Provide the (X, Y) coordinate of the cell's center where the given text is located.  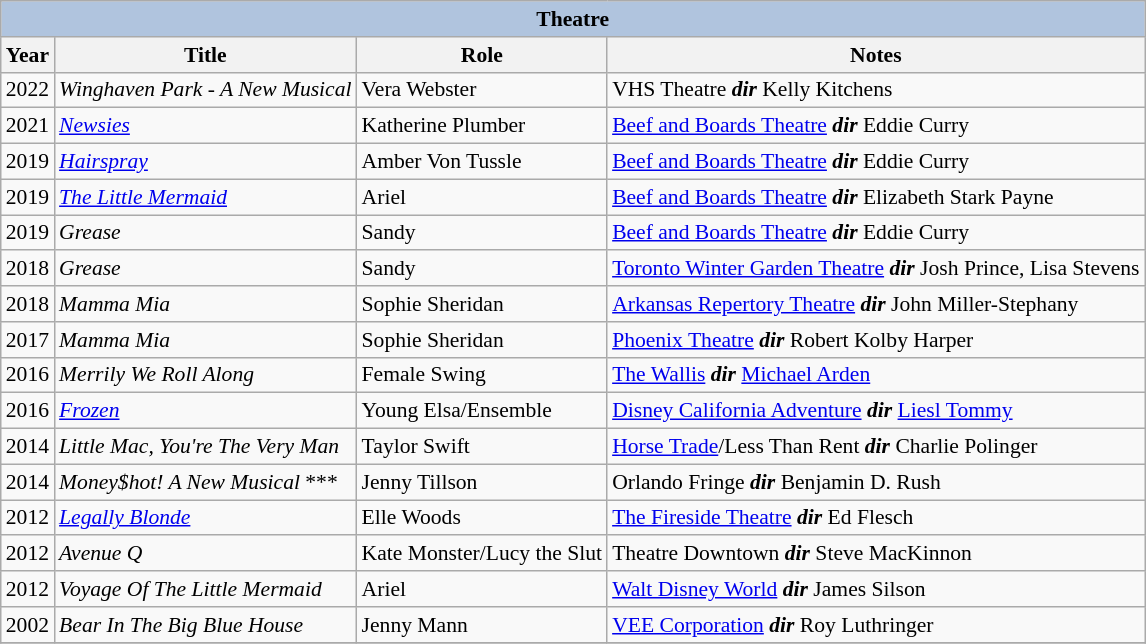
Female Swing (482, 375)
Title (206, 55)
Taylor Swift (482, 447)
Theatre (573, 19)
Jenny Mann (482, 625)
The Little Mermaid (206, 197)
Legally Blonde (206, 518)
Phoenix Theatre dir Robert Kolby Harper (876, 340)
Newsies (206, 126)
Avenue Q (206, 554)
Voyage Of The Little Mermaid (206, 589)
Elle Woods (482, 518)
2002 (28, 625)
VHS Theatre dir Kelly Kitchens (876, 90)
Disney California Adventure dir Liesl Tommy (876, 411)
Amber Von Tussle (482, 162)
Hairspray (206, 162)
Beef and Boards Theatre dir Elizabeth Stark Payne (876, 197)
Orlando Fringe dir Benjamin D. Rush (876, 482)
Walt Disney World dir James Silson (876, 589)
2022 (28, 90)
Arkansas Repertory Theatre dir John Miller-Stephany (876, 304)
Horse Trade/Less Than Rent dir Charlie Polinger (876, 447)
The Wallis dir Michael Arden (876, 375)
Kate Monster/Lucy the Slut (482, 554)
Young Elsa/Ensemble (482, 411)
Winghaven Park - A New Musical (206, 90)
Toronto Winter Garden Theatre dir Josh Prince, Lisa Stevens (876, 269)
Katherine Plumber (482, 126)
Jenny Tillson (482, 482)
The Fireside Theatre dir Ed Flesch (876, 518)
2017 (28, 340)
Money$hot! A New Musical *** (206, 482)
Vera Webster (482, 90)
Year (28, 55)
Merrily We Roll Along (206, 375)
2021 (28, 126)
Little Mac, You're The Very Man (206, 447)
Theatre Downtown dir Steve MacKinnon (876, 554)
Frozen (206, 411)
VEE Corporation dir Roy Luthringer (876, 625)
Bear In The Big Blue House (206, 625)
Role (482, 55)
Notes (876, 55)
